Provide the [X, Y] coordinate of the cell's center where the given text is located.  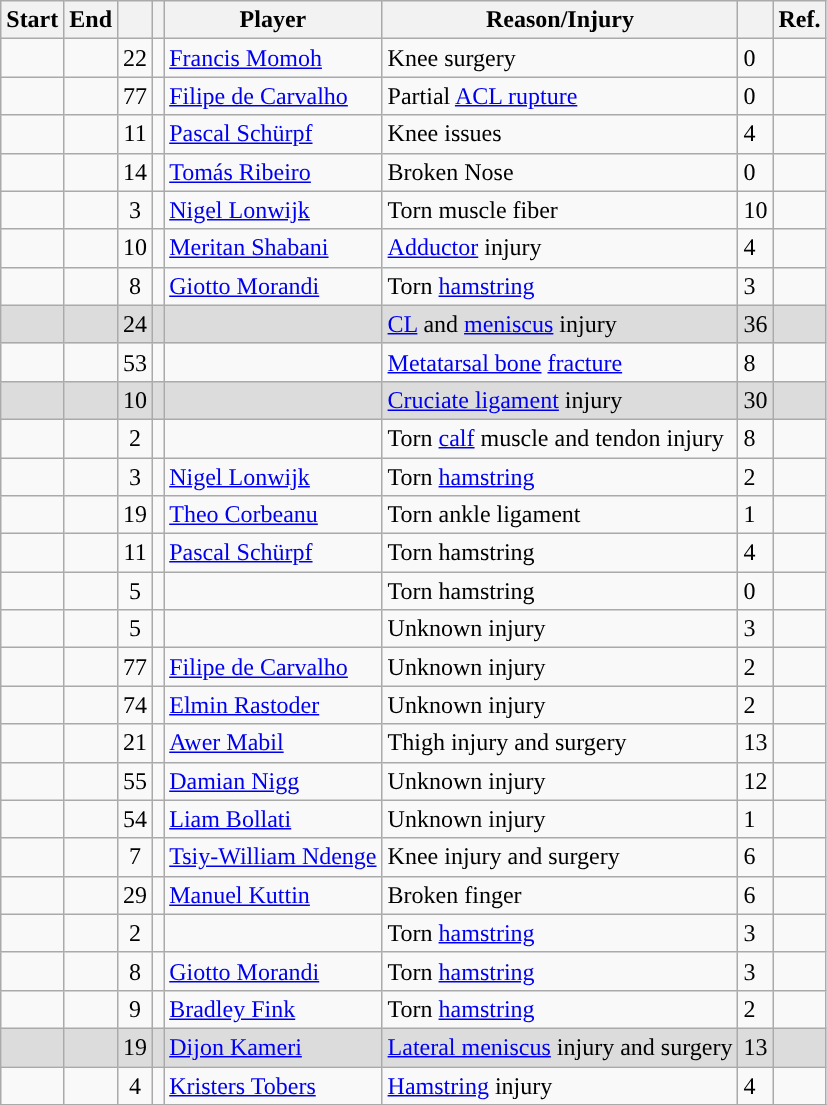
Cruciate ligament injury [560, 400]
Knee surgery [560, 58]
55 [136, 781]
Partial ACL rupture [560, 96]
Broken Nose [560, 172]
24 [136, 324]
Lateral meniscus injury and surgery [560, 1047]
74 [136, 705]
Adductor injury [560, 248]
End [91, 20]
Francis Momoh [273, 58]
Kristers Tobers [273, 1085]
Knee injury and surgery [560, 857]
Torn muscle fiber [560, 210]
54 [136, 819]
Thigh injury and surgery [560, 743]
Damian Nigg [273, 781]
14 [136, 172]
7 [136, 857]
Tomás Ribeiro [273, 172]
21 [136, 743]
Awer Mabil [273, 743]
29 [136, 895]
Bradley Fink [273, 1009]
Metatarsal bone fracture [560, 362]
Tsiy-William Ndenge [273, 857]
53 [136, 362]
9 [136, 1009]
Torn calf muscle and tendon injury [560, 438]
Dijon Kameri [273, 1047]
Theo Corbeanu [273, 515]
Elmin Rastoder [273, 705]
Torn ankle ligament [560, 515]
Meritan Shabani [273, 248]
Reason/Injury [560, 20]
Knee issues [560, 134]
36 [756, 324]
30 [756, 400]
12 [756, 781]
Manuel Kuttin [273, 895]
CL and meniscus injury [560, 324]
Broken finger [560, 895]
Hamstring injury [560, 1085]
Ref. [800, 20]
Liam Bollati [273, 819]
Start [32, 20]
Player [273, 20]
22 [136, 58]
